Extract the (x, y) coordinate from the center of the cell holding the provided text.  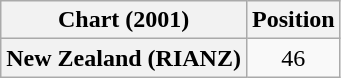
New Zealand (RIANZ) (124, 58)
46 (293, 58)
Chart (2001) (124, 20)
Position (293, 20)
